Scan for the cell matching the given text and deliver its (X, Y) coordinate at center. 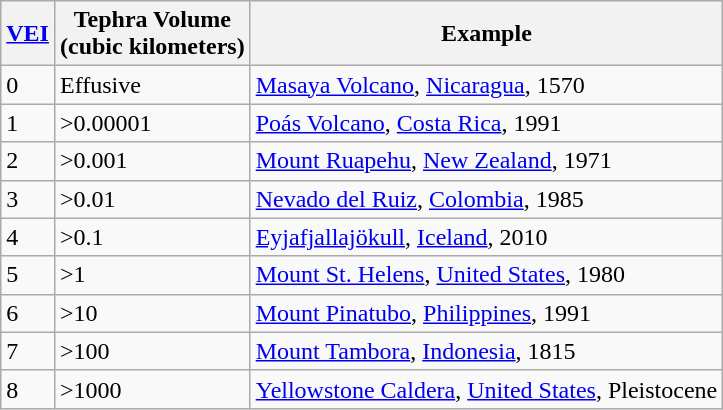
Yellowstone Caldera, United States, Pleistocene (486, 389)
>0.01 (152, 199)
8 (28, 389)
Mount St. Helens, United States, 1980 (486, 275)
2 (28, 161)
5 (28, 275)
>100 (152, 351)
>1000 (152, 389)
3 (28, 199)
0 (28, 85)
Tephra Volume(cubic kilometers) (152, 34)
>0.1 (152, 237)
Nevado del Ruiz, Colombia, 1985 (486, 199)
VEI (28, 34)
Example (486, 34)
Poás Volcano, Costa Rica, 1991 (486, 123)
4 (28, 237)
>1 (152, 275)
1 (28, 123)
Masaya Volcano, Nicaragua, 1570 (486, 85)
>0.00001 (152, 123)
Mount Ruapehu, New Zealand, 1971 (486, 161)
>10 (152, 313)
Eyjafjallajökull, Iceland, 2010 (486, 237)
>0.001 (152, 161)
Mount Tambora, Indonesia, 1815 (486, 351)
Effusive (152, 85)
7 (28, 351)
6 (28, 313)
Mount Pinatubo, Philippines, 1991 (486, 313)
